Find where the given text appears and provide that cell's center as [x, y] coordinate. 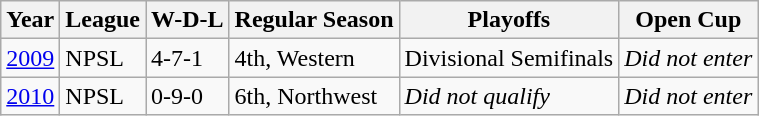
4th, Western [314, 58]
Regular Season [314, 20]
Open Cup [688, 20]
4-7-1 [188, 58]
Playoffs [509, 20]
Did not qualify [509, 96]
Year [30, 20]
Divisional Semifinals [509, 58]
0-9-0 [188, 96]
2010 [30, 96]
6th, Northwest [314, 96]
League [103, 20]
2009 [30, 58]
W-D-L [188, 20]
